Return the [x, y] coordinate for the center point of the cell that contains the specified text.  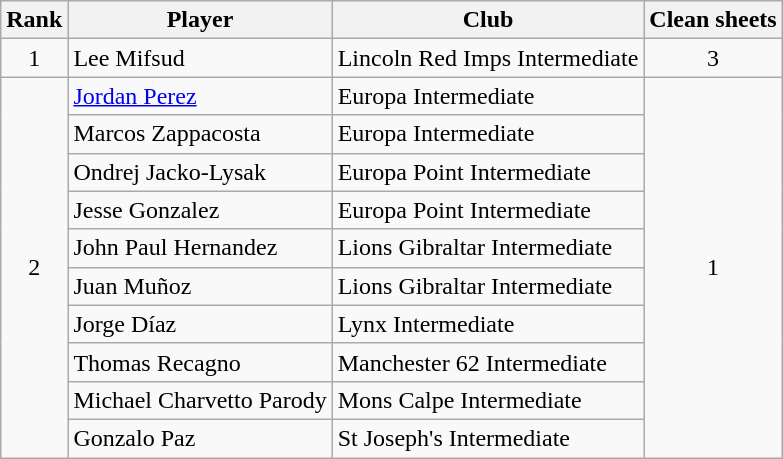
Rank [34, 20]
Lincoln Red Imps Intermediate [488, 58]
Manchester 62 Intermediate [488, 362]
Lynx Intermediate [488, 324]
2 [34, 268]
Lee Mifsud [200, 58]
Marcos Zappacosta [200, 134]
Gonzalo Paz [200, 438]
John Paul Hernandez [200, 248]
Thomas Recagno [200, 362]
3 [713, 58]
Mons Calpe Intermediate [488, 400]
Clean sheets [713, 20]
St Joseph's Intermediate [488, 438]
Ondrej Jacko-Lysak [200, 172]
Jesse Gonzalez [200, 210]
Player [200, 20]
Jordan Perez [200, 96]
Jorge Díaz [200, 324]
Club [488, 20]
Juan Muñoz [200, 286]
Michael Charvetto Parody [200, 400]
